Extract the (x, y) coordinate from the center of the cell holding the provided text.  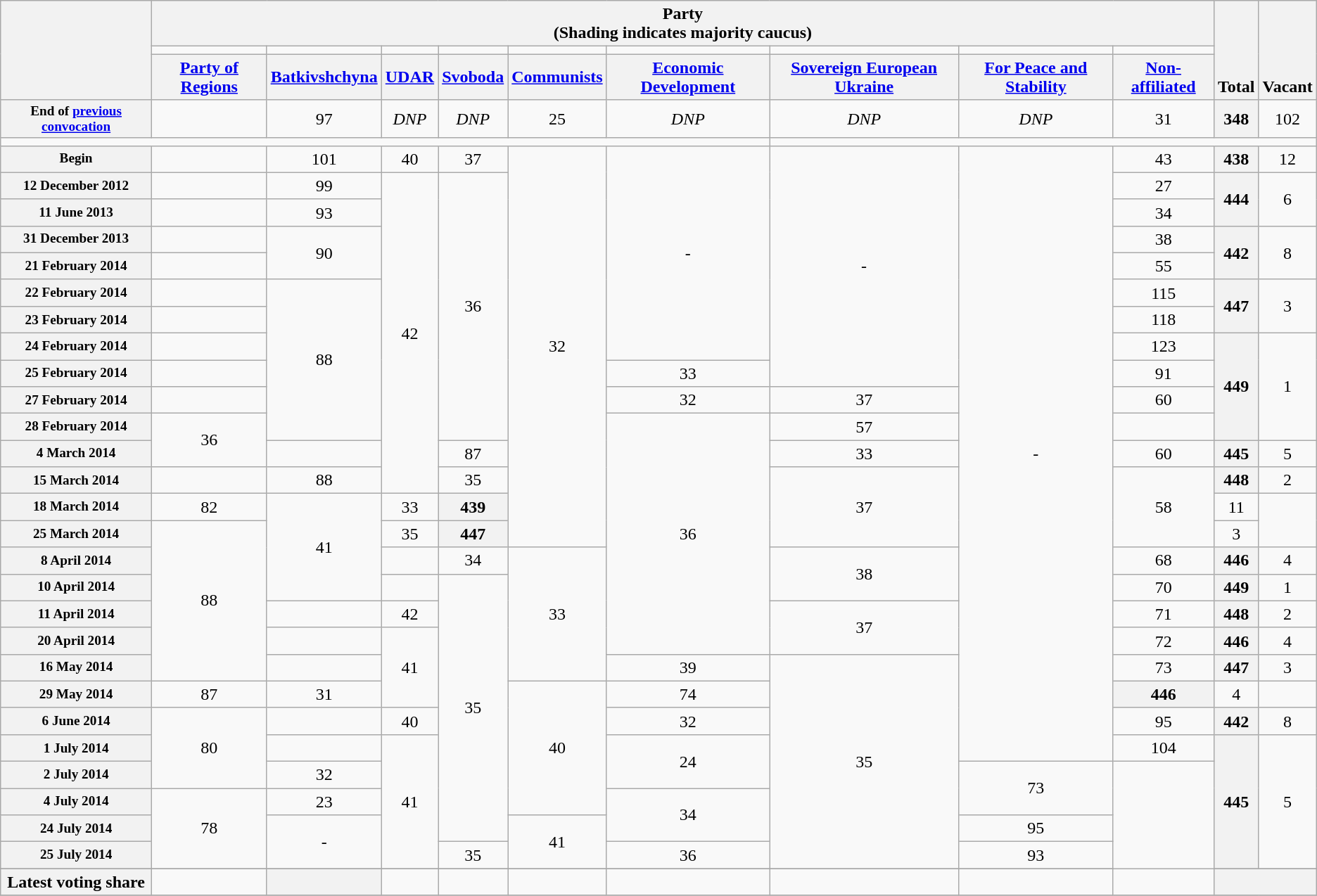
70 (1164, 587)
4 July 2014 (76, 802)
4 March 2014 (76, 454)
Non-affiliated (1164, 77)
438 (1236, 159)
99 (324, 186)
27 (1164, 186)
104 (1164, 748)
24 (688, 762)
80 (209, 748)
11 (1236, 507)
90 (324, 252)
12 (1287, 159)
Svoboda (473, 77)
Party (Shading indicates majority caucus) (682, 24)
102 (1287, 119)
25 February 2014 (76, 373)
UDAR (409, 77)
Economic Development (688, 77)
55 (1164, 266)
Communists (557, 77)
20 April 2014 (76, 641)
348 (1236, 119)
23 (324, 802)
101 (324, 159)
97 (324, 119)
11 April 2014 (76, 614)
Begin (76, 159)
439 (473, 507)
39 (688, 667)
For Peace and Stability (1036, 77)
57 (864, 427)
Vacant (1287, 51)
31 December 2013 (76, 239)
28 February 2014 (76, 427)
74 (688, 694)
43 (1164, 159)
1 July 2014 (76, 748)
Sovereign European Ukraine (864, 77)
Party of Regions (209, 77)
10 April 2014 (76, 587)
2 July 2014 (76, 775)
27 February 2014 (76, 400)
Latest voting share (76, 882)
72 (1164, 641)
6 June 2014 (76, 721)
82 (209, 507)
24 July 2014 (76, 828)
78 (209, 828)
End of previous convocation (76, 119)
25 July 2014 (76, 855)
25 (557, 119)
24 February 2014 (76, 347)
58 (1164, 507)
21 February 2014 (76, 266)
8 April 2014 (76, 561)
118 (1164, 320)
Total (1236, 51)
Batkivshchyna (324, 77)
91 (1164, 373)
29 May 2014 (76, 694)
16 May 2014 (76, 667)
25 March 2014 (76, 534)
22 February 2014 (76, 293)
12 December 2012 (76, 186)
11 June 2013 (76, 212)
68 (1164, 561)
18 March 2014 (76, 507)
23 February 2014 (76, 320)
6 (1287, 199)
15 March 2014 (76, 480)
123 (1164, 347)
71 (1164, 614)
115 (1164, 293)
444 (1236, 199)
